Provide the (X, Y) coordinate of the cell's center where the given text is located.  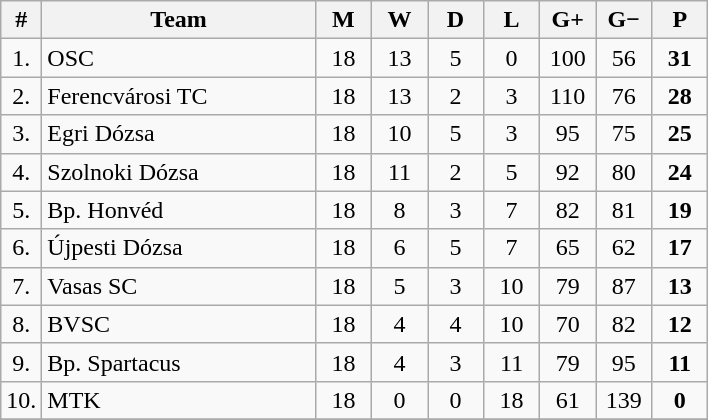
Szolnoki Dózsa (179, 172)
8. (22, 324)
2. (22, 96)
75 (624, 134)
70 (568, 324)
G+ (568, 20)
7. (22, 286)
1. (22, 58)
5. (22, 210)
80 (624, 172)
139 (624, 400)
D (456, 20)
L (512, 20)
3. (22, 134)
19 (680, 210)
28 (680, 96)
W (399, 20)
62 (624, 248)
92 (568, 172)
65 (568, 248)
Team (179, 20)
Bp. Spartacus (179, 362)
25 (680, 134)
MTK (179, 400)
9. (22, 362)
56 (624, 58)
100 (568, 58)
OSC (179, 58)
87 (624, 286)
6 (399, 248)
4. (22, 172)
M (343, 20)
17 (680, 248)
P (680, 20)
12 (680, 324)
31 (680, 58)
76 (624, 96)
Vasas SC (179, 286)
# (22, 20)
10. (22, 400)
Ferencvárosi TC (179, 96)
G− (624, 20)
8 (399, 210)
6. (22, 248)
24 (680, 172)
110 (568, 96)
BVSC (179, 324)
Egri Dózsa (179, 134)
81 (624, 210)
61 (568, 400)
Újpesti Dózsa (179, 248)
Bp. Honvéd (179, 210)
